Return the [X, Y] coordinate for the center point of the cell that contains the specified text.  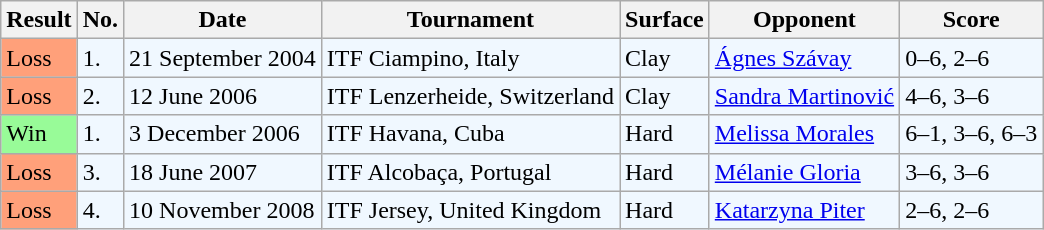
21 September 2004 [223, 58]
3–6, 3–6 [972, 172]
Score [972, 20]
ITF Ciampino, Italy [470, 58]
10 November 2008 [223, 210]
4. [100, 210]
ITF Jersey, United Kingdom [470, 210]
Sandra Martinović [804, 96]
ITF Lenzerheide, Switzerland [470, 96]
Surface [665, 20]
3. [100, 172]
No. [100, 20]
Melissa Morales [804, 134]
Ágnes Szávay [804, 58]
6–1, 3–6, 6–3 [972, 134]
Result [39, 20]
ITF Alcobaça, Portugal [470, 172]
4–6, 3–6 [972, 96]
Opponent [804, 20]
3 December 2006 [223, 134]
0–6, 2–6 [972, 58]
Mélanie Gloria [804, 172]
12 June 2006 [223, 96]
Win [39, 134]
2–6, 2–6 [972, 210]
ITF Havana, Cuba [470, 134]
18 June 2007 [223, 172]
Katarzyna Piter [804, 210]
Date [223, 20]
Tournament [470, 20]
2. [100, 96]
